Provide the (x, y) coordinate of the cell's center where the given text is located.  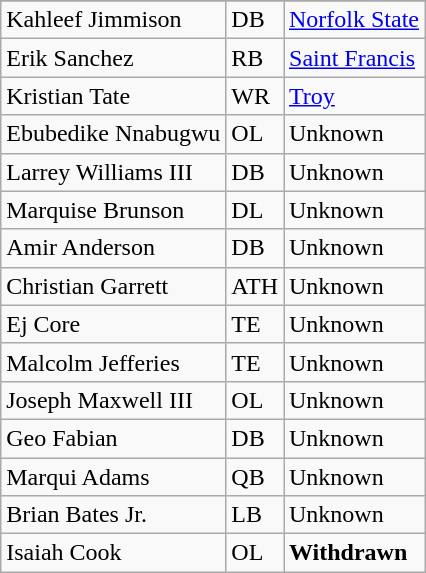
Norfolk State (354, 20)
Withdrawn (354, 553)
DL (255, 210)
Marquise Brunson (114, 210)
Malcolm Jefferies (114, 362)
QB (255, 477)
Isaiah Cook (114, 553)
Kahleef Jimmison (114, 20)
Erik Sanchez (114, 58)
Marqui Adams (114, 477)
WR (255, 96)
Geo Fabian (114, 438)
Ej Core (114, 324)
Troy (354, 96)
Christian Garrett (114, 286)
Ebubedike Nnabugwu (114, 134)
Larrey Williams III (114, 172)
LB (255, 515)
RB (255, 58)
Amir Anderson (114, 248)
Brian Bates Jr. (114, 515)
ATH (255, 286)
Joseph Maxwell III (114, 400)
Saint Francis (354, 58)
Kristian Tate (114, 96)
